From the cell containing the given text, extract its center point as [X, Y] coordinate. 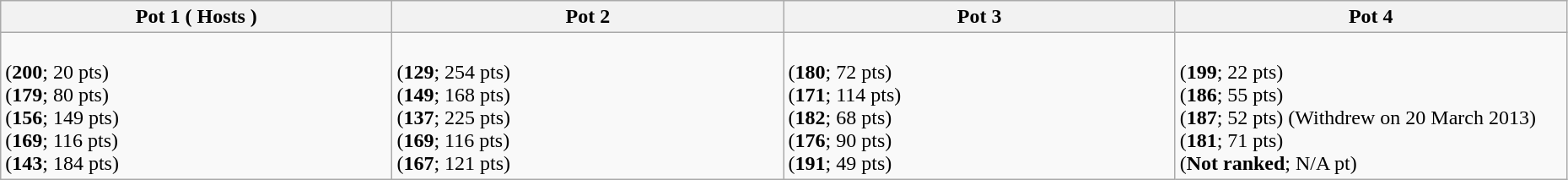
(180; 72 pts) (171; 114 pts) (182; 68 pts) (176; 90 pts) (191; 49 pts) [979, 106]
Pot 1 ( Hosts ) [197, 17]
Pot 2 [588, 17]
(199; 22 pts) (186; 55 pts) (187; 52 pts) (Withdrew on 20 March 2013) (181; 71 pts) (Not ranked; N/A pt) [1371, 106]
(129; 254 pts) (149; 168 pts) (137; 225 pts) (169; 116 pts) (167; 121 pts) [588, 106]
Pot 3 [979, 17]
Pot 4 [1371, 17]
(200; 20 pts) (179; 80 pts) (156; 149 pts) (169; 116 pts) (143; 184 pts) [197, 106]
